Return (x, y) of the center of cell containing provided text 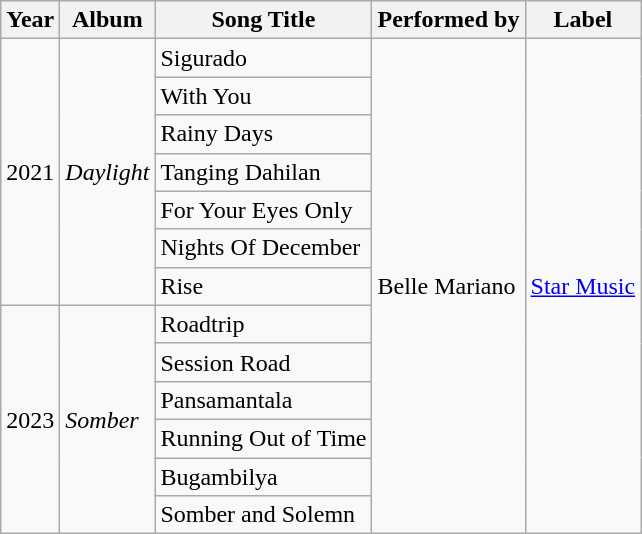
Star Music (583, 286)
Sigurado (264, 58)
Nights Of December (264, 248)
2021 (30, 172)
Session Road (264, 362)
For Your Eyes Only (264, 210)
With You (264, 96)
Year (30, 20)
Performed by (448, 20)
Bugambilya (264, 477)
Running Out of Time (264, 438)
Roadtrip (264, 324)
Tanging Dahilan (264, 172)
Rainy Days (264, 134)
Daylight (108, 172)
Somber and Solemn (264, 515)
Album (108, 20)
Pansamantala (264, 400)
Label (583, 20)
Rise (264, 286)
Song Title (264, 20)
2023 (30, 419)
Somber (108, 419)
Belle Mariano (448, 286)
